Determine the [X, Y] coordinate at the center of the cell enclosing the given text.  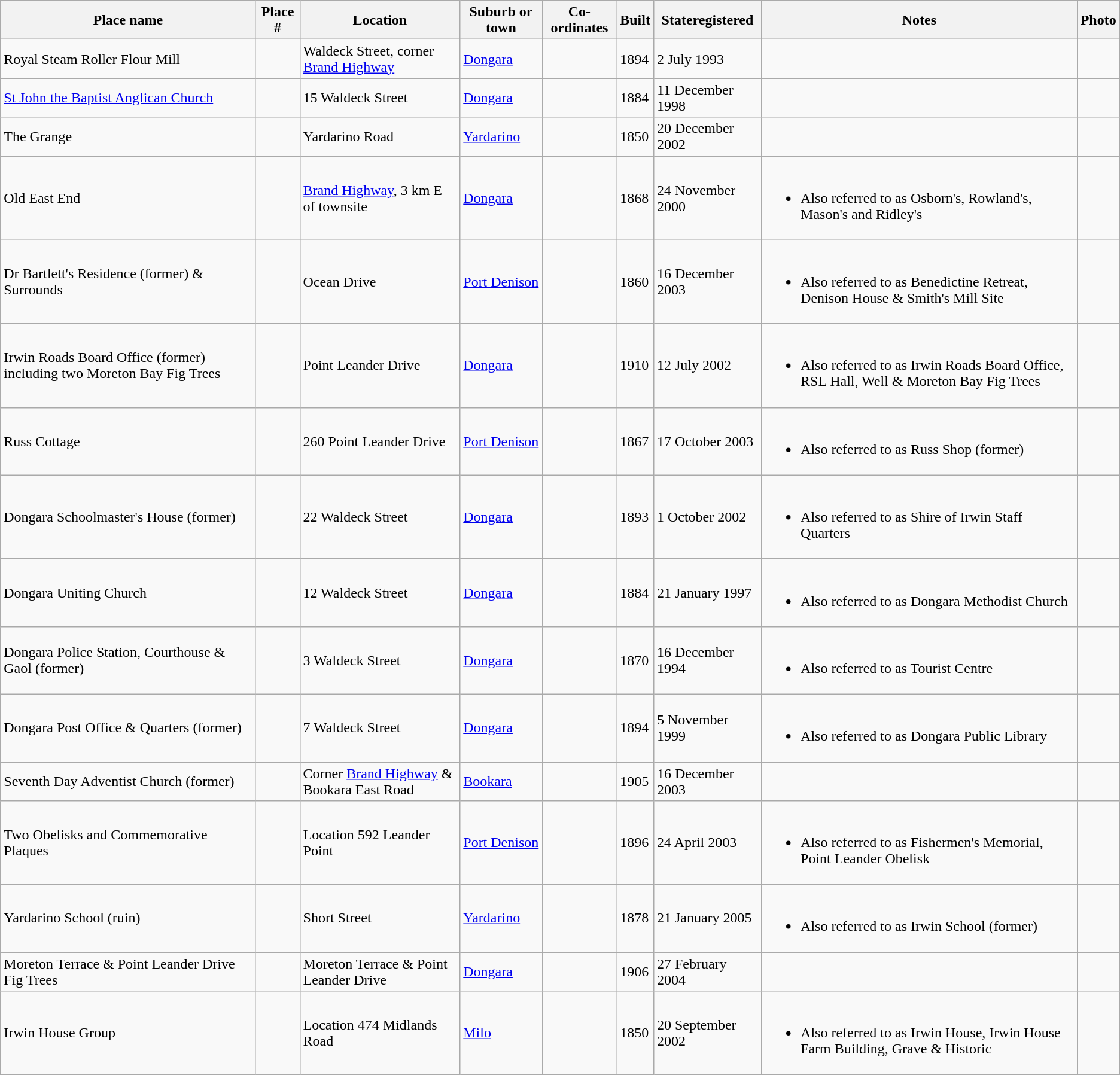
7 Waldeck Street [380, 727]
11 December 1998 [707, 98]
Yardarino School (ruin) [128, 919]
24 November 2000 [707, 198]
Point Leander Drive [380, 366]
Also referred to as Tourist Centre [920, 660]
Also referred to as Shire of Irwin Staff Quarters [920, 517]
1896 [635, 843]
Location 592 Leander Point [380, 843]
Moreton Terrace & Point Leander Drive [380, 972]
2 July 1993 [707, 59]
Dongara Schoolmaster's House (former) [128, 517]
Place # [278, 20]
Corner Brand Highway & Bookara East Road [380, 781]
Notes [920, 20]
Also referred to as Fishermen's Memorial, Point Leander Obelisk [920, 843]
Also referred to as Dongara Public Library [920, 727]
15 Waldeck Street [380, 98]
1 October 2002 [707, 517]
22 Waldeck Street [380, 517]
12 July 2002 [707, 366]
St John the Baptist Anglican Church [128, 98]
Old East End [128, 198]
1905 [635, 781]
Also referred to as Irwin House, Irwin House Farm Building, Grave & Historic [920, 1033]
1910 [635, 366]
Milo [501, 1033]
1893 [635, 517]
1860 [635, 282]
Yardarino Road [380, 136]
5 November 1999 [707, 727]
Also referred to as Benedictine Retreat, Denison House & Smith's Mill Site [920, 282]
Built [635, 20]
Ocean Drive [380, 282]
12 Waldeck Street [380, 592]
1870 [635, 660]
1867 [635, 441]
Dongara Uniting Church [128, 592]
Moreton Terrace & Point Leander Drive Fig Trees [128, 972]
Also referred to as Irwin Roads Board Office, RSL Hall, Well & Moreton Bay Fig Trees [920, 366]
Russ Cottage [128, 441]
24 April 2003 [707, 843]
Brand Highway, 3 km E of townsite [380, 198]
21 January 2005 [707, 919]
Waldeck Street, corner Brand Highway [380, 59]
21 January 1997 [707, 592]
20 September 2002 [707, 1033]
Dr Bartlett's Residence (former) & Surrounds [128, 282]
Dongara Police Station, Courthouse & Gaol (former) [128, 660]
3 Waldeck Street [380, 660]
Location [380, 20]
Short Street [380, 919]
Place name [128, 20]
1906 [635, 972]
Stateregistered [707, 20]
Irwin Roads Board Office (former) including two Moreton Bay Fig Trees [128, 366]
Also referred to as Osborn's, Rowland's, Mason's and Ridley's [920, 198]
Suburb or town [501, 20]
Two Obelisks and Commemorative Plaques [128, 843]
Photo [1098, 20]
Also referred to as Dongara Methodist Church [920, 592]
Dongara Post Office & Quarters (former) [128, 727]
The Grange [128, 136]
17 October 2003 [707, 441]
27 February 2004 [707, 972]
Also referred to as Russ Shop (former) [920, 441]
Co-ordinates [579, 20]
1868 [635, 198]
260 Point Leander Drive [380, 441]
1878 [635, 919]
Royal Steam Roller Flour Mill [128, 59]
Seventh Day Adventist Church (former) [128, 781]
Also referred to as Irwin School (former) [920, 919]
Location 474 Midlands Road [380, 1033]
16 December 1994 [707, 660]
Irwin House Group [128, 1033]
Bookara [501, 781]
20 December 2002 [707, 136]
